From the cell containing the given text, extract its center point as (X, Y) coordinate. 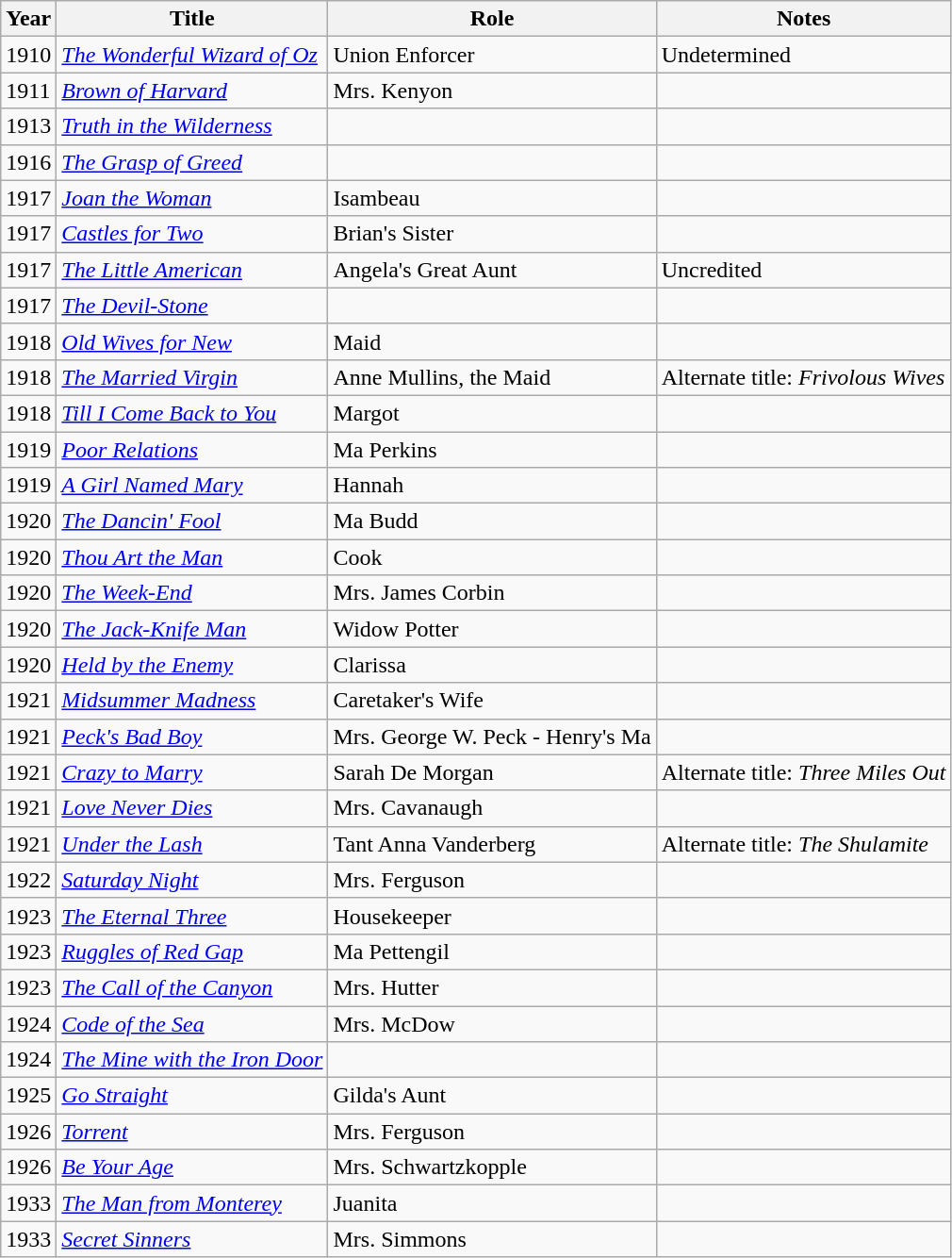
Clarissa (492, 665)
Hannah (492, 486)
Torrent (192, 1132)
1922 (28, 880)
Ruggles of Red Gap (192, 952)
Tant Anna Vanderberg (492, 844)
Mrs. Cavanaugh (492, 808)
Peck's Bad Boy (192, 737)
Role (492, 19)
Love Never Dies (192, 808)
1916 (28, 162)
The Married Virgin (192, 377)
Undetermined (803, 55)
Alternate title: Three Miles Out (803, 772)
Saturday Night (192, 880)
Notes (803, 19)
1910 (28, 55)
The Wonderful Wizard of Oz (192, 55)
Ma Budd (492, 521)
Alternate title: Frivolous Wives (803, 377)
The Week-End (192, 593)
Code of the Sea (192, 1023)
Caretaker's Wife (492, 701)
Mrs. Kenyon (492, 91)
Widow Potter (492, 629)
Under the Lash (192, 844)
Poor Relations (192, 450)
Mrs. Hutter (492, 987)
Margot (492, 413)
The Jack-Knife Man (192, 629)
The Man from Monterey (192, 1203)
Isambeau (492, 198)
The Devil-Stone (192, 306)
Be Your Age (192, 1167)
A Girl Named Mary (192, 486)
Till I Come Back to You (192, 413)
Brown of Harvard (192, 91)
Truth in the Wilderness (192, 126)
Mrs. McDow (492, 1023)
Angela's Great Aunt (492, 270)
The Mine with the Iron Door (192, 1060)
Title (192, 19)
Housekeeper (492, 916)
Anne Mullins, the Maid (492, 377)
Ma Pettengil (492, 952)
Mrs. Schwartzkopple (492, 1167)
Mrs. Simmons (492, 1239)
Juanita (492, 1203)
1925 (28, 1096)
The Little American (192, 270)
Mrs. James Corbin (492, 593)
Sarah De Morgan (492, 772)
Old Wives for New (192, 341)
Mrs. George W. Peck - Henry's Ma (492, 737)
Midsummer Madness (192, 701)
Maid (492, 341)
The Grasp of Greed (192, 162)
Cook (492, 557)
Secret Sinners (192, 1239)
Go Straight (192, 1096)
Crazy to Marry (192, 772)
Union Enforcer (492, 55)
Held by the Enemy (192, 665)
Castles for Two (192, 234)
The Eternal Three (192, 916)
Year (28, 19)
Alternate title: The Shulamite (803, 844)
Thou Art the Man (192, 557)
1913 (28, 126)
The Call of the Canyon (192, 987)
1911 (28, 91)
Gilda's Aunt (492, 1096)
Joan the Woman (192, 198)
The Dancin' Fool (192, 521)
Ma Perkins (492, 450)
Brian's Sister (492, 234)
Uncredited (803, 270)
